Search for the cell housing the specified text and yield its [x, y] center coordinate. 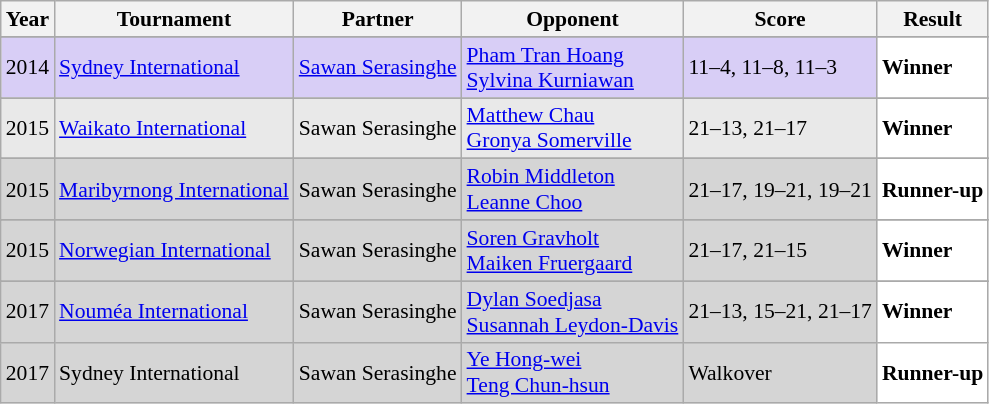
11–4, 11–8, 11–3 [780, 68]
Year [28, 19]
2014 [28, 68]
Pham Tran Hoang Sylvina Kurniawan [573, 68]
Matthew Chau Gronya Somerville [573, 128]
Tournament [174, 19]
Dylan Soedjasa Susannah Leydon-Davis [573, 312]
Maribyrnong International [174, 190]
Score [780, 19]
Opponent [573, 19]
Ye Hong-wei Teng Chun-hsun [573, 372]
Nouméa International [174, 312]
21–13, 21–17 [780, 128]
21–17, 19–21, 19–21 [780, 190]
Robin Middleton Leanne Choo [573, 190]
Walkover [780, 372]
Norwegian International [174, 250]
21–13, 15–21, 21–17 [780, 312]
21–17, 21–15 [780, 250]
Result [932, 19]
Soren Gravholt Maiken Fruergaard [573, 250]
Waikato International [174, 128]
Partner [378, 19]
